From the cell containing the given text, extract its center point as [X, Y] coordinate. 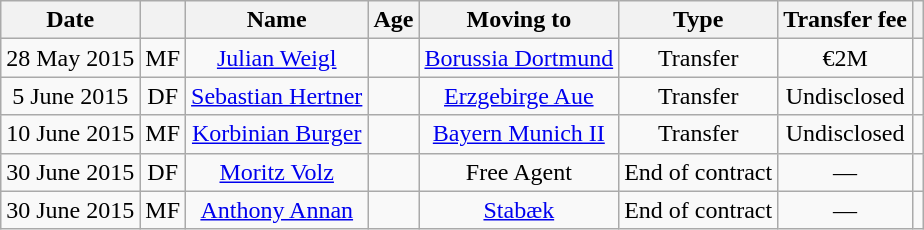
Erzgebirge Aue [519, 96]
Korbinian Burger [277, 134]
Age [394, 20]
Sebastian Hertner [277, 96]
€2M [846, 58]
Date [70, 20]
Julian Weigl [277, 58]
Anthony Annan [277, 210]
10 June 2015 [70, 134]
Moritz Volz [277, 172]
Borussia Dortmund [519, 58]
Type [698, 20]
Free Agent [519, 172]
Stabæk [519, 210]
Moving to [519, 20]
Name [277, 20]
Transfer fee [846, 20]
Bayern Munich II [519, 134]
28 May 2015 [70, 58]
5 June 2015 [70, 96]
